Return (X, Y) of the center of cell containing provided text 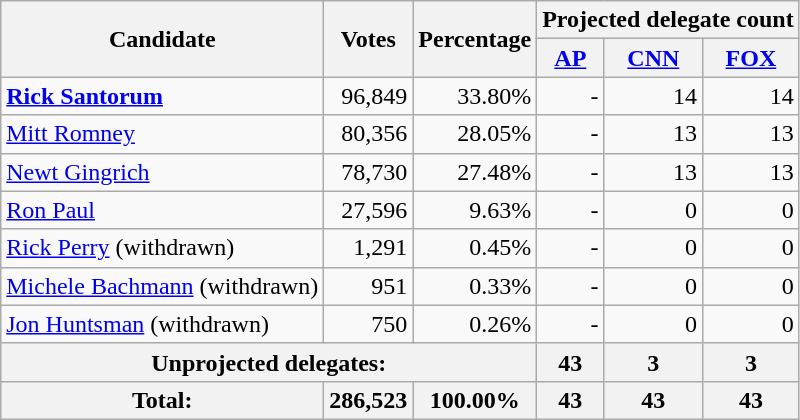
Candidate (162, 39)
Rick Santorum (162, 96)
951 (368, 286)
CNN (654, 58)
286,523 (368, 400)
96,849 (368, 96)
Mitt Romney (162, 134)
750 (368, 324)
28.05% (475, 134)
Percentage (475, 39)
9.63% (475, 210)
1,291 (368, 248)
27,596 (368, 210)
80,356 (368, 134)
0.45% (475, 248)
FOX (752, 58)
100.00% (475, 400)
33.80% (475, 96)
Unprojected delegates: (269, 362)
0.33% (475, 286)
Michele Bachmann (withdrawn) (162, 286)
Votes (368, 39)
Ron Paul (162, 210)
Total: (162, 400)
0.26% (475, 324)
Jon Huntsman (withdrawn) (162, 324)
78,730 (368, 172)
Projected delegate count (668, 20)
Newt Gingrich (162, 172)
27.48% (475, 172)
Rick Perry (withdrawn) (162, 248)
AP (570, 58)
